Detect which cell encompasses the target text, then output its (X, Y) center coordinate. 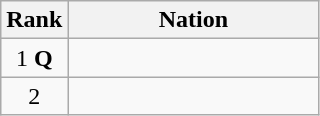
Rank (34, 20)
2 (34, 96)
Nation (194, 20)
1 Q (34, 58)
